Find where the given text appears and provide that cell's center as [x, y] coordinate. 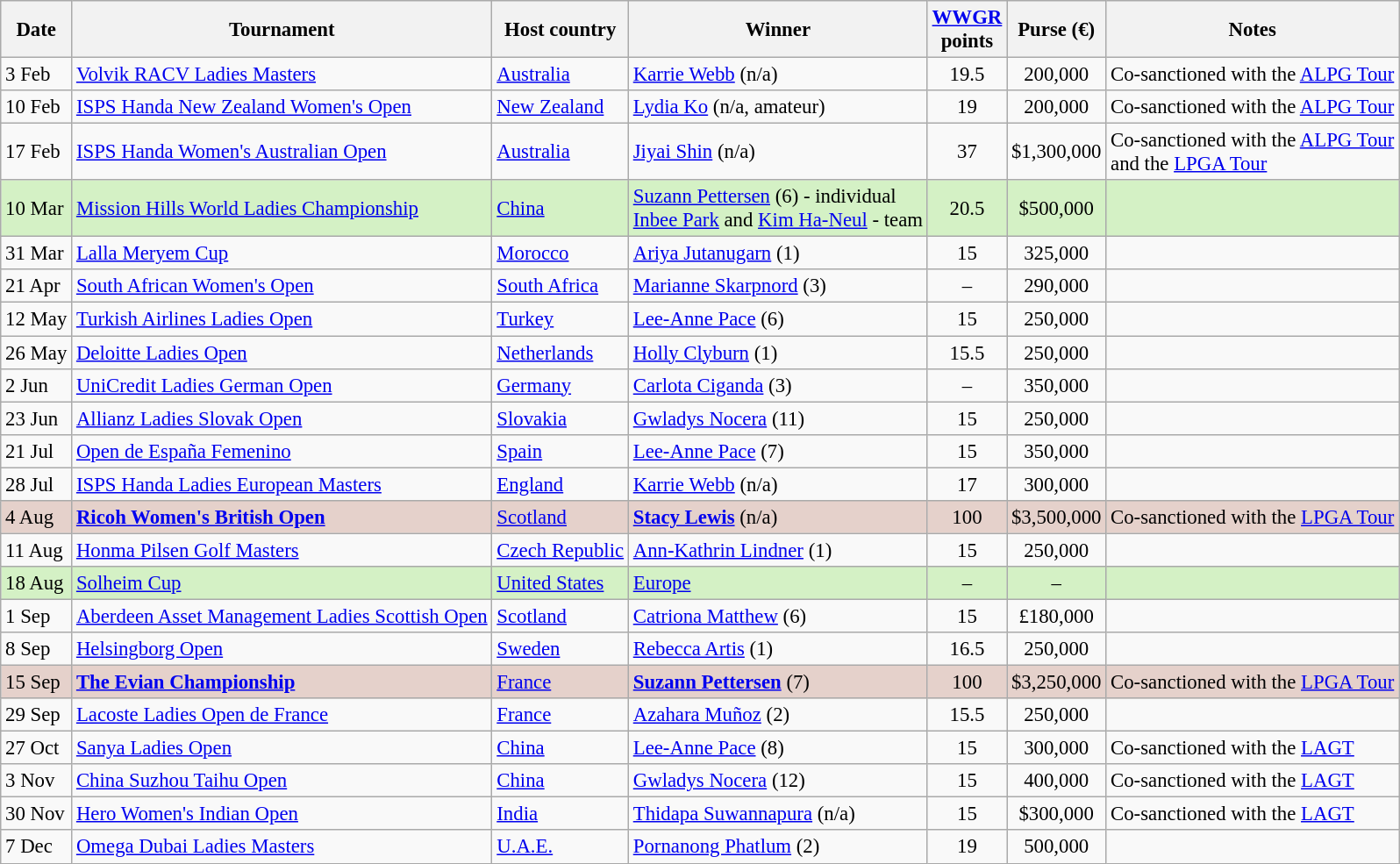
ISPS Handa New Zealand Women's Open [282, 107]
Tournament [282, 30]
$3,500,000 [1056, 518]
Lacoste Ladies Open de France [282, 715]
Holly Clyburn (1) [777, 353]
3 Feb [37, 75]
$3,250,000 [1056, 682]
15 Sep [37, 682]
Marianne Skarpnord (3) [777, 287]
Lydia Ko (n/a, amateur) [777, 107]
Stacy Lewis (n/a) [777, 518]
28 Jul [37, 484]
Gwladys Nocera (11) [777, 418]
Lalla Meryem Cup [282, 253]
Suzann Pettersen (7) [777, 682]
19.5 [967, 75]
Europe [777, 583]
Gwladys Nocera (12) [777, 781]
New Zealand [560, 107]
10 Mar [37, 209]
Lee-Anne Pace (8) [777, 748]
Thidapa Suwannapura (n/a) [777, 814]
Turkish Airlines Ladies Open [282, 319]
England [560, 484]
Honma Pilsen Golf Masters [282, 550]
The Evian Championship [282, 682]
1 Sep [37, 616]
$500,000 [1056, 209]
400,000 [1056, 781]
Azahara Muñoz (2) [777, 715]
12 May [37, 319]
Ann-Kathrin Lindner (1) [777, 550]
Ricoh Women's British Open [282, 518]
Lee-Anne Pace (6) [777, 319]
Aberdeen Asset Management Ladies Scottish Open [282, 616]
India [560, 814]
4 Aug [37, 518]
Host country [560, 30]
Mission Hills World Ladies Championship [282, 209]
21 Apr [37, 287]
8 Sep [37, 649]
$300,000 [1056, 814]
325,000 [1056, 253]
11 Aug [37, 550]
Ariya Jutanugarn (1) [777, 253]
290,000 [1056, 287]
Czech Republic [560, 550]
Purse (€) [1056, 30]
10 Feb [37, 107]
Suzann Pettersen (6) - individual Inbee Park and Kim Ha-Neul - team [777, 209]
26 May [37, 353]
Germany [560, 385]
Slovakia [560, 418]
7 Dec [37, 847]
Winner [777, 30]
500,000 [1056, 847]
17 Feb [37, 153]
3 Nov [37, 781]
Notes [1253, 30]
ISPS Handa Women's Australian Open [282, 153]
16.5 [967, 649]
U.A.E. [560, 847]
Co-sanctioned with the ALPG Tour and the LPGA Tour [1253, 153]
Solheim Cup [282, 583]
17 [967, 484]
ISPS Handa Ladies European Masters [282, 484]
37 [967, 153]
30 Nov [37, 814]
Netherlands [560, 353]
2 Jun [37, 385]
Open de España Femenino [282, 451]
China Suzhou Taihu Open [282, 781]
Deloitte Ladies Open [282, 353]
Date [37, 30]
£180,000 [1056, 616]
UniCredit Ladies German Open [282, 385]
Catriona Matthew (6) [777, 616]
Spain [560, 451]
21 Jul [37, 451]
Omega Dubai Ladies Masters [282, 847]
Allianz Ladies Slovak Open [282, 418]
27 Oct [37, 748]
29 Sep [37, 715]
Turkey [560, 319]
Morocco [560, 253]
Jiyai Shin (n/a) [777, 153]
18 Aug [37, 583]
Rebecca Artis (1) [777, 649]
$1,300,000 [1056, 153]
Helsingborg Open [282, 649]
South African Women's Open [282, 287]
Hero Women's Indian Open [282, 814]
Lee-Anne Pace (7) [777, 451]
WWGRpoints [967, 30]
Pornanong Phatlum (2) [777, 847]
Carlota Ciganda (3) [777, 385]
United States [560, 583]
31 Mar [37, 253]
South Africa [560, 287]
23 Jun [37, 418]
20.5 [967, 209]
Volvik RACV Ladies Masters [282, 75]
Sweden [560, 649]
Sanya Ladies Open [282, 748]
